Detect which cell encompasses the target text, then output its [x, y] center coordinate. 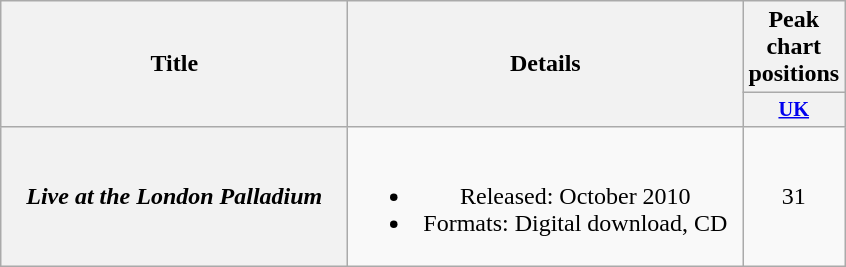
UK [794, 110]
Live at the London Palladium [174, 196]
Details [546, 64]
Peak chart positions [794, 47]
Released: October 2010Formats: Digital download, CD [546, 196]
Title [174, 64]
31 [794, 196]
